Extract the [x, y] coordinate from the center of the cell holding the provided text.  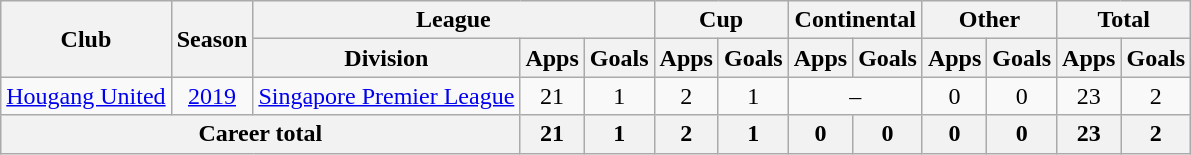
Other [989, 20]
Total [1124, 20]
Cup [721, 20]
Singapore Premier League [386, 96]
Season [212, 39]
Career total [260, 134]
Continental [855, 20]
2019 [212, 96]
Club [86, 39]
Hougang United [86, 96]
Division [386, 58]
– [855, 96]
League [454, 20]
